Extract the [X, Y] coordinate from the center of the cell holding the provided text.  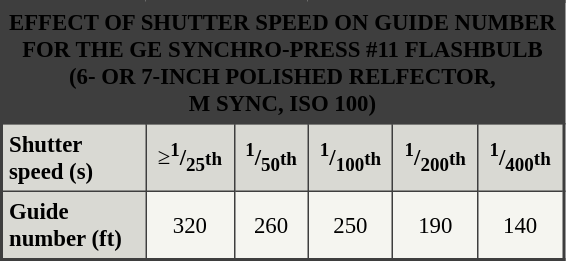
1/200th [436, 158]
EFFECT OF SHUTTER SPEED ON GUIDE NUMBERFOR THE GE SYNCHRO-PRESS #11 FLASHBULB(6- OR 7-INCH POLISHED RELFECTOR,M SYNC, ISO 100) [283, 63]
250 [350, 225]
1/400th [521, 158]
1/100th [350, 158]
1/50th [271, 158]
140 [521, 225]
≥1/25th [190, 158]
190 [436, 225]
Shutterspeed (s) [74, 158]
Guidenumber (ft) [74, 225]
320 [190, 225]
260 [271, 225]
